Pinpoint the cell where the given text exists, returning its [x, y] midpoint coordinate. 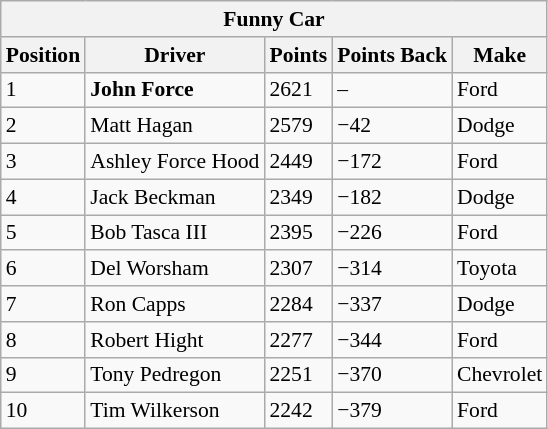
Toyota [500, 269]
Ron Capps [174, 304]
Make [500, 55]
2251 [298, 375]
−344 [392, 340]
Ashley Force Hood [174, 162]
−337 [392, 304]
Matt Hagan [174, 126]
2579 [298, 126]
9 [43, 375]
Points Back [392, 55]
4 [43, 197]
5 [43, 233]
Points [298, 55]
8 [43, 340]
John Force [174, 90]
Tony Pedregon [174, 375]
10 [43, 411]
−314 [392, 269]
−379 [392, 411]
2242 [298, 411]
Chevrolet [500, 375]
Position [43, 55]
3 [43, 162]
−226 [392, 233]
−370 [392, 375]
2449 [298, 162]
2621 [298, 90]
Robert Hight [174, 340]
−42 [392, 126]
6 [43, 269]
Driver [174, 55]
2277 [298, 340]
Jack Beckman [174, 197]
1 [43, 90]
−172 [392, 162]
7 [43, 304]
Funny Car [274, 19]
2395 [298, 233]
2307 [298, 269]
2349 [298, 197]
Tim Wilkerson [174, 411]
−182 [392, 197]
Bob Tasca III [174, 233]
Del Worsham [174, 269]
2 [43, 126]
2284 [298, 304]
– [392, 90]
